Detect which cell encompasses the target text, then output its (x, y) center coordinate. 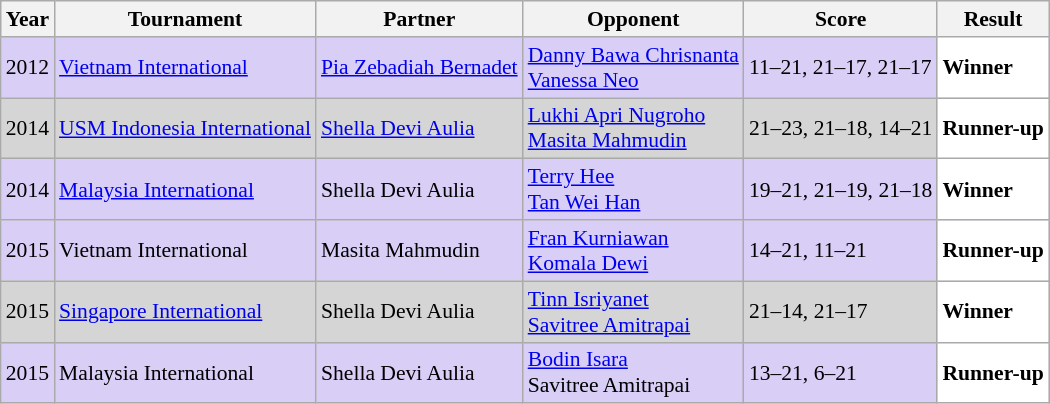
Singapore International (185, 312)
Partner (420, 19)
Year (28, 19)
Score (841, 19)
Result (992, 19)
Fran Kurniawan Komala Dewi (634, 250)
14–21, 11–21 (841, 250)
21–14, 21–17 (841, 312)
Danny Bawa Chrisnanta Vanessa Neo (634, 68)
2012 (28, 68)
13–21, 6–21 (841, 372)
Masita Mahmudin (420, 250)
Pia Zebadiah Bernadet (420, 68)
11–21, 21–17, 21–17 (841, 68)
21–23, 21–18, 14–21 (841, 128)
Terry Hee Tan Wei Han (634, 190)
Lukhi Apri Nugroho Masita Mahmudin (634, 128)
Tournament (185, 19)
Tinn Isriyanet Savitree Amitrapai (634, 312)
USM Indonesia International (185, 128)
Opponent (634, 19)
19–21, 21–19, 21–18 (841, 190)
Bodin Isara Savitree Amitrapai (634, 372)
